For the text-containing cell, return its midpoint in (x, y) coordinate format. 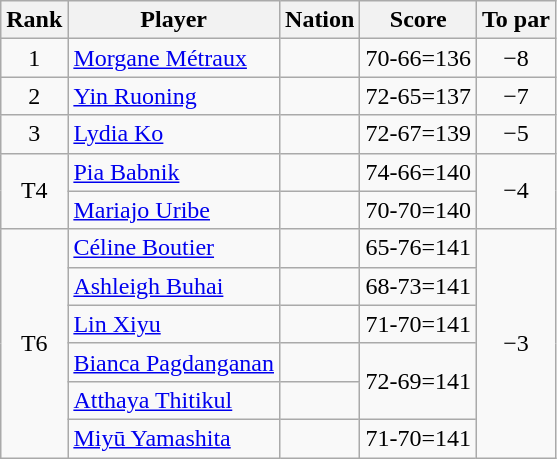
−8 (516, 58)
−4 (516, 191)
Atthaya Thitikul (174, 400)
To par (516, 20)
Nation (320, 20)
Céline Boutier (174, 248)
Bianca Pagdanganan (174, 362)
T4 (34, 191)
2 (34, 96)
Pia Babnik (174, 172)
Rank (34, 20)
1 (34, 58)
Lydia Ko (174, 134)
65-76=141 (418, 248)
74-66=140 (418, 172)
T6 (34, 343)
72-65=137 (418, 96)
Miyū Yamashita (174, 438)
72-69=141 (418, 381)
−7 (516, 96)
70-66=136 (418, 58)
68-73=141 (418, 286)
70-70=140 (418, 210)
Score (418, 20)
Ashleigh Buhai (174, 286)
Lin Xiyu (174, 324)
72-67=139 (418, 134)
3 (34, 134)
−5 (516, 134)
−3 (516, 343)
Morgane Métraux (174, 58)
Mariajo Uribe (174, 210)
Yin Ruoning (174, 96)
Player (174, 20)
